For the text-containing cell, return its midpoint in [X, Y] coordinate format. 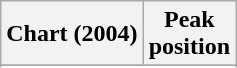
Peakposition [189, 34]
Chart (2004) [72, 34]
